Find where the given text appears and provide that cell's center as [x, y] coordinate. 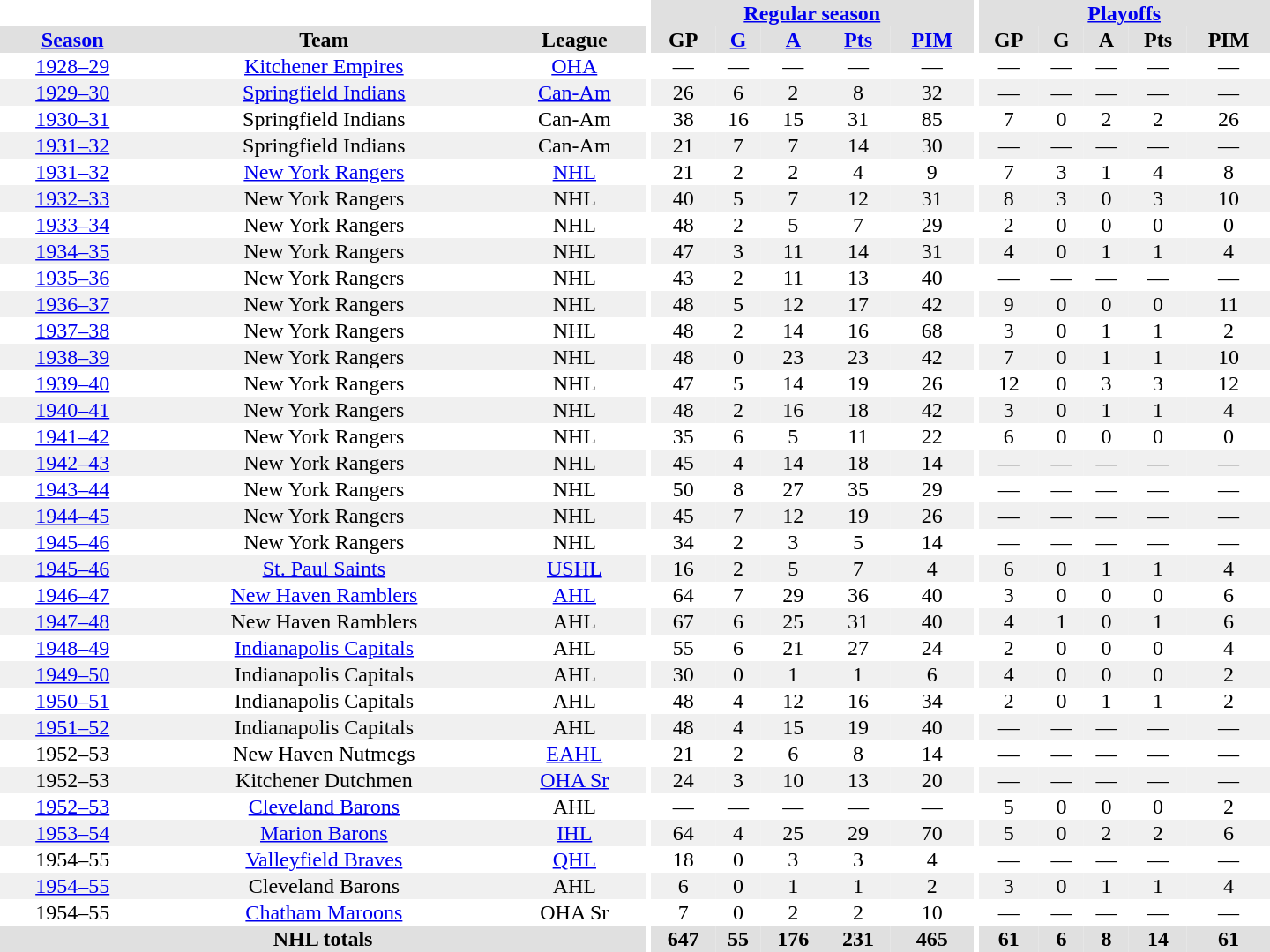
70 [932, 833]
38 [684, 119]
17 [858, 304]
1947–48 [72, 621]
85 [932, 119]
43 [684, 278]
Marion Barons [324, 833]
1935–36 [72, 278]
Kitchener Dutchmen [324, 780]
Chatham Maroons [324, 912]
1943–44 [72, 489]
1930–31 [72, 119]
1940–41 [72, 410]
1953–54 [72, 833]
1939–40 [72, 383]
Playoffs [1124, 13]
NHL totals [323, 939]
231 [858, 939]
EAHL [574, 754]
1929–30 [72, 93]
IHL [574, 833]
20 [932, 780]
1934–35 [72, 251]
1951–52 [72, 727]
Regular season [812, 13]
OHA [574, 66]
176 [794, 939]
St. Paul Saints [324, 569]
1938–39 [72, 357]
Valleyfield Braves [324, 859]
1949–50 [72, 674]
Season [72, 40]
50 [684, 489]
1941–42 [72, 436]
68 [932, 331]
465 [932, 939]
1942–43 [72, 463]
67 [684, 621]
1937–38 [72, 331]
32 [932, 93]
1932–33 [72, 198]
1950–51 [72, 701]
League [574, 40]
USHL [574, 569]
1948–49 [72, 648]
1933–34 [72, 225]
Kitchener Empires [324, 66]
647 [684, 939]
36 [858, 595]
22 [932, 436]
QHL [574, 859]
Team [324, 40]
1946–47 [72, 595]
1928–29 [72, 66]
1936–37 [72, 304]
New Haven Nutmegs [324, 754]
1944–45 [72, 516]
